Determine the (x, y) coordinate at the center of the cell enclosing the given text.  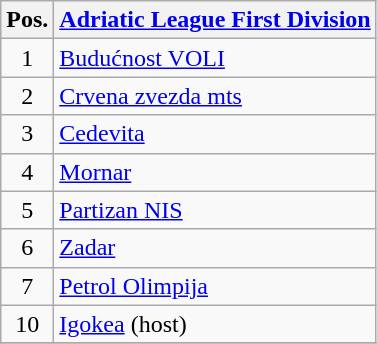
4 (28, 172)
10 (28, 324)
Partizan NIS (215, 210)
5 (28, 210)
Igokea (host) (215, 324)
2 (28, 96)
3 (28, 134)
Crvena zvezda mts (215, 96)
7 (28, 286)
Petrol Olimpija (215, 286)
Mornar (215, 172)
6 (28, 248)
Pos. (28, 20)
Cedevita (215, 134)
Zadar (215, 248)
1 (28, 58)
Adriatic League First Division (215, 20)
Budućnost VOLI (215, 58)
